Return (x, y) of the center of cell containing provided text 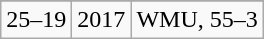
2017 (102, 20)
25–19 (36, 20)
WMU, 55–3 (197, 20)
